Search for the cell housing the specified text and yield its (X, Y) center coordinate. 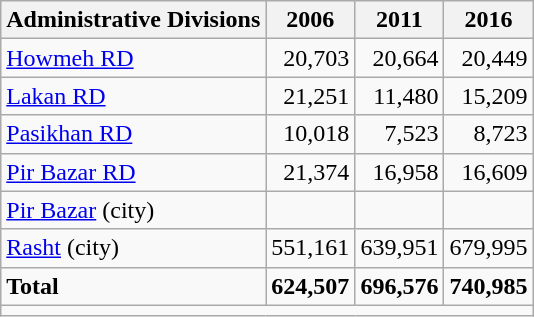
679,995 (488, 248)
740,985 (488, 286)
16,609 (488, 172)
16,958 (400, 172)
696,576 (400, 286)
20,664 (400, 58)
20,449 (488, 58)
10,018 (310, 134)
21,374 (310, 172)
20,703 (310, 58)
Pir Bazar (city) (134, 210)
15,209 (488, 96)
551,161 (310, 248)
11,480 (400, 96)
Total (134, 286)
Rasht (city) (134, 248)
Howmeh RD (134, 58)
7,523 (400, 134)
Administrative Divisions (134, 20)
2016 (488, 20)
Lakan RD (134, 96)
2006 (310, 20)
Pasikhan RD (134, 134)
2011 (400, 20)
8,723 (488, 134)
21,251 (310, 96)
639,951 (400, 248)
624,507 (310, 286)
Pir Bazar RD (134, 172)
